Extract the (X, Y) coordinate from the center of the cell holding the provided text.  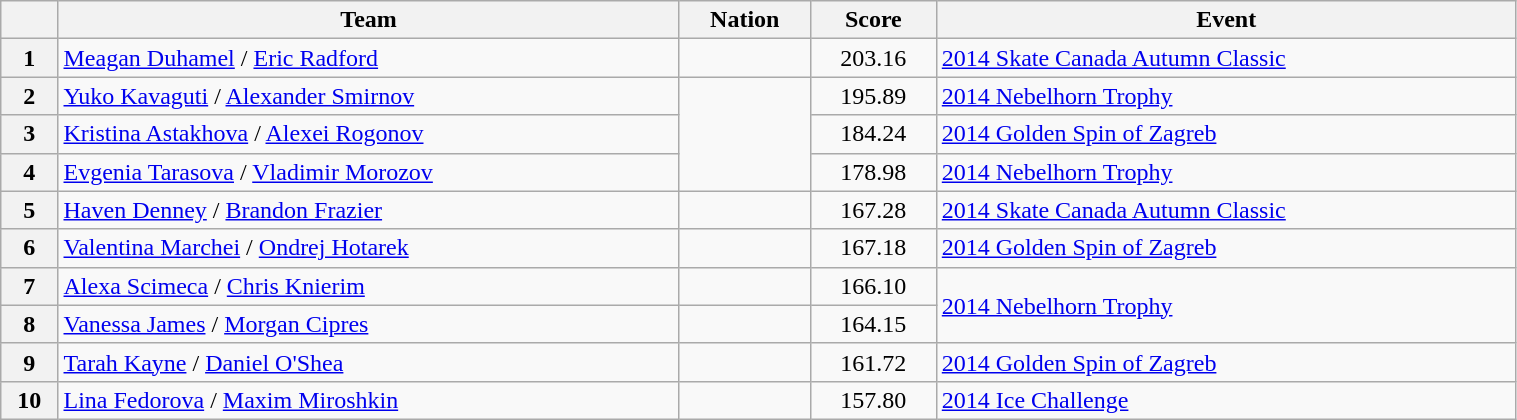
203.16 (873, 58)
Team (368, 20)
Alexa Scimeca / Chris Knierim (368, 286)
6 (30, 248)
Event (1226, 20)
2 (30, 96)
Vanessa James / Morgan Cipres (368, 324)
167.18 (873, 248)
164.15 (873, 324)
157.80 (873, 400)
184.24 (873, 134)
Evgenia Tarasova / Vladimir Morozov (368, 172)
1 (30, 58)
Haven Denney / Brandon Frazier (368, 210)
167.28 (873, 210)
10 (30, 400)
Tarah Kayne / Daniel O'Shea (368, 362)
5 (30, 210)
Valentina Marchei / Ondrej Hotarek (368, 248)
195.89 (873, 96)
2014 Ice Challenge (1226, 400)
9 (30, 362)
Kristina Astakhova / Alexei Rogonov (368, 134)
Lina Fedorova / Maxim Miroshkin (368, 400)
178.98 (873, 172)
7 (30, 286)
4 (30, 172)
8 (30, 324)
Nation (744, 20)
Meagan Duhamel / Eric Radford (368, 58)
166.10 (873, 286)
161.72 (873, 362)
Yuko Kavaguti / Alexander Smirnov (368, 96)
Score (873, 20)
3 (30, 134)
